Pinpoint the cell where the given text exists, returning its (x, y) midpoint coordinate. 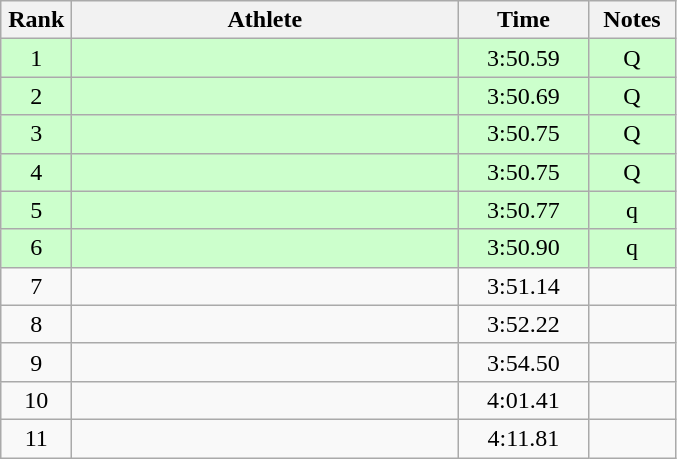
Time (524, 20)
10 (36, 400)
4:11.81 (524, 438)
6 (36, 248)
2 (36, 96)
8 (36, 324)
3:52.22 (524, 324)
3:54.50 (524, 362)
4:01.41 (524, 400)
3 (36, 134)
1 (36, 58)
3:50.90 (524, 248)
Notes (632, 20)
5 (36, 210)
3:50.69 (524, 96)
9 (36, 362)
7 (36, 286)
Rank (36, 20)
4 (36, 172)
11 (36, 438)
3:50.59 (524, 58)
3:51.14 (524, 286)
3:50.77 (524, 210)
Athlete (265, 20)
